For the text-containing cell, return its midpoint in (X, Y) coordinate format. 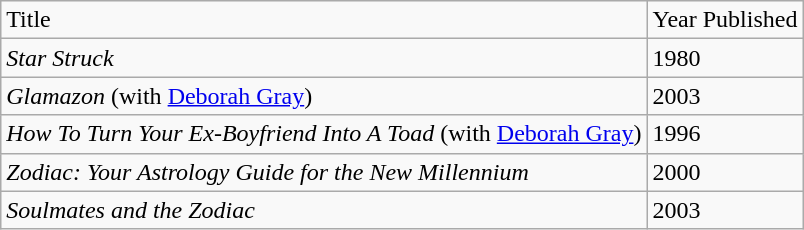
Zodiac: Your Astrology Guide for the New Millennium (324, 172)
Year Published (725, 20)
Soulmates and the Zodiac (324, 210)
Title (324, 20)
2000 (725, 172)
1996 (725, 134)
Star Struck (324, 58)
How To Turn Your Ex-Boyfriend Into A Toad (with Deborah Gray) (324, 134)
1980 (725, 58)
Glamazon (with Deborah Gray) (324, 96)
